Return (x, y) of the center of cell containing provided text 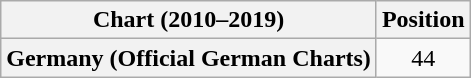
Chart (2010–2019) (189, 20)
44 (423, 58)
Position (423, 20)
Germany (Official German Charts) (189, 58)
